Extract the [X, Y] coordinate from the center of the cell holding the provided text.  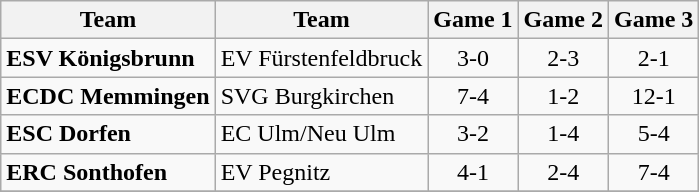
Game 3 [653, 20]
Game 2 [563, 20]
5-4 [653, 134]
ECDC Memmingen [108, 96]
1-4 [563, 134]
12-1 [653, 96]
EV Fürstenfeldbruck [322, 58]
2-4 [563, 172]
Game 1 [473, 20]
SVG Burgkirchen [322, 96]
4-1 [473, 172]
EV Pegnitz [322, 172]
3-2 [473, 134]
2-3 [563, 58]
2-1 [653, 58]
EC Ulm/Neu Ulm [322, 134]
3-0 [473, 58]
1-2 [563, 96]
ESV Königsbrunn [108, 58]
ESC Dorfen [108, 134]
ERC Sonthofen [108, 172]
